From the cell containing the given text, extract its center point as [X, Y] coordinate. 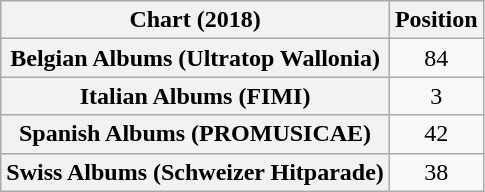
84 [436, 58]
3 [436, 96]
Spanish Albums (PROMUSICAE) [196, 134]
Swiss Albums (Schweizer Hitparade) [196, 172]
Position [436, 20]
Chart (2018) [196, 20]
Belgian Albums (Ultratop Wallonia) [196, 58]
38 [436, 172]
42 [436, 134]
Italian Albums (FIMI) [196, 96]
